Return [X, Y] of the center of cell containing provided text 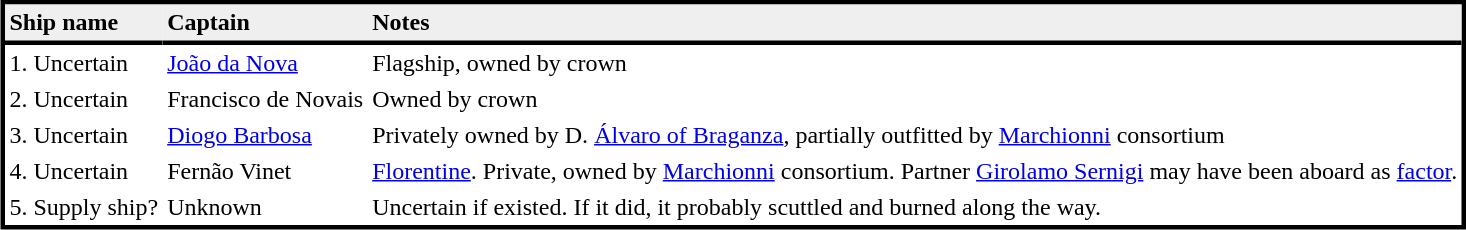
1. Uncertain [84, 63]
4. Uncertain [84, 171]
Uncertain if existed. If it did, it probably scuttled and burned along the way. [915, 207]
Notes [915, 24]
5. Supply ship? [84, 207]
2. Uncertain [84, 99]
Florentine. Private, owned by Marchionni consortium. Partner Girolamo Sernigi may have been aboard as factor. [915, 171]
Captain [266, 24]
João da Nova [266, 63]
Privately owned by D. Álvaro of Braganza, partially outfitted by Marchionni consortium [915, 135]
Francisco de Novais [266, 99]
3. Uncertain [84, 135]
Ship name [84, 24]
Unknown [266, 207]
Owned by crown [915, 99]
Diogo Barbosa [266, 135]
Flagship, owned by crown [915, 63]
Fernão Vinet [266, 171]
